Return [X, Y] of the center of cell containing provided text 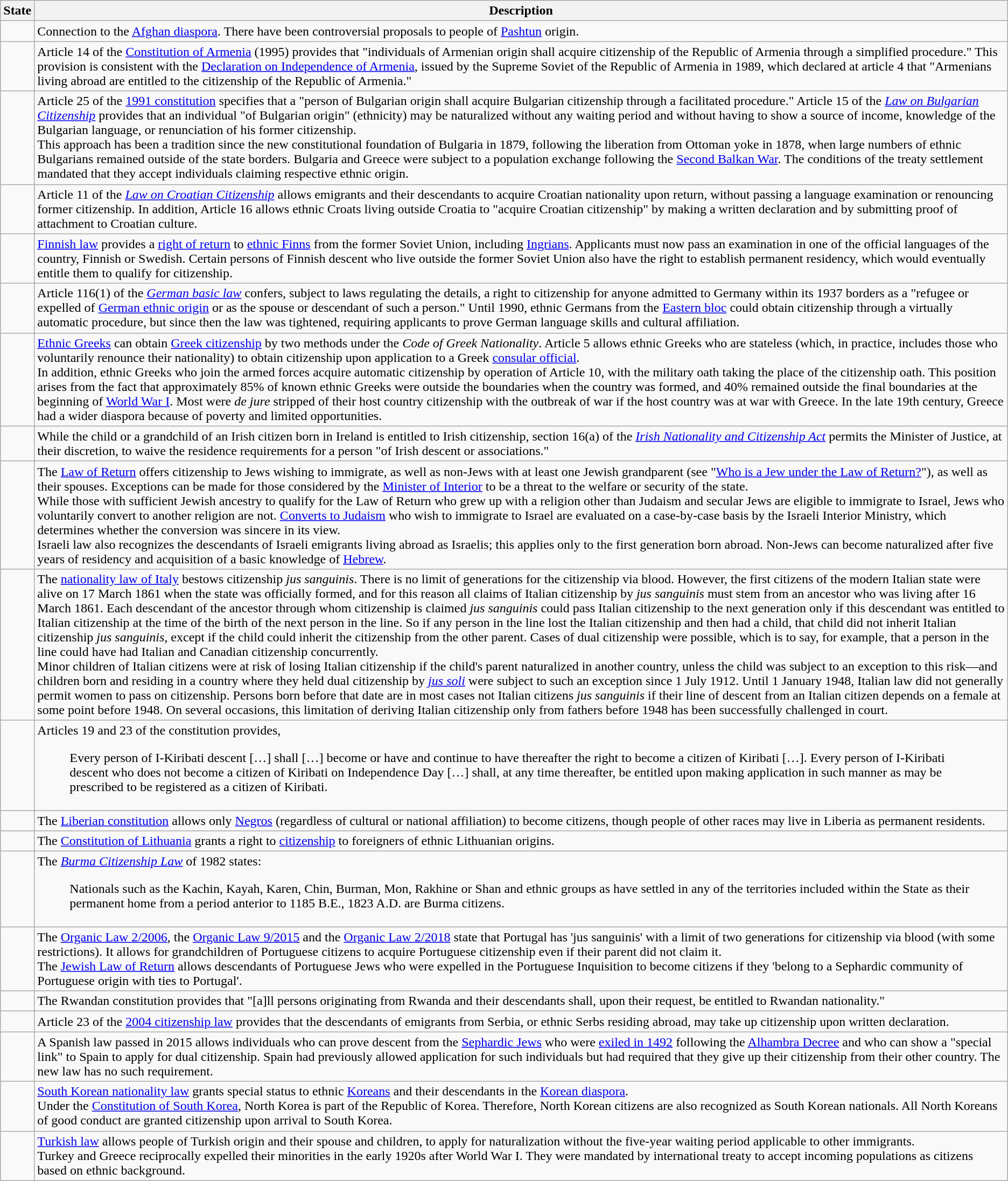
The Constitution of Lithuania grants a right to citizenship to foreigners of ethnic Lithuanian origins. [521, 841]
Description [521, 11]
State [17, 11]
Connection to the Afghan diaspora. There have been controversial proposals to people of Pashtun origin. [521, 31]
